Find where the given text appears and provide that cell's center as [x, y] coordinate. 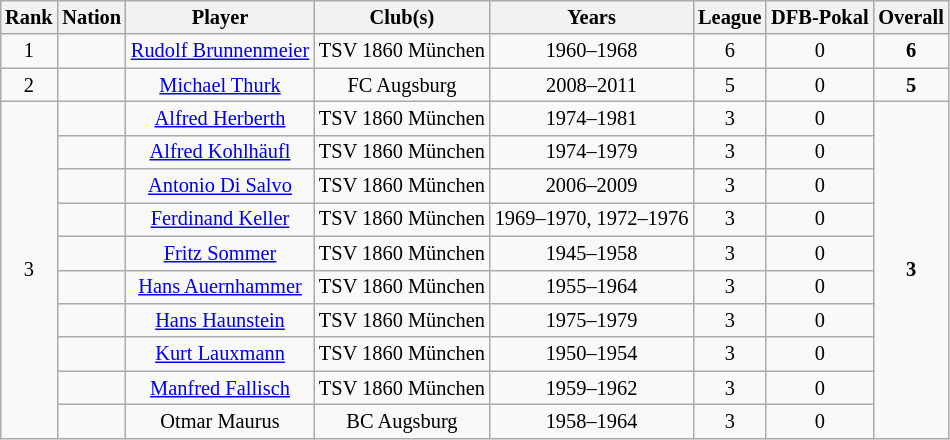
Michael Thurk [220, 85]
2006–2009 [592, 186]
Manfred Fallisch [220, 388]
Ferdinand Keller [220, 219]
1974–1981 [592, 118]
Antonio Di Salvo [220, 186]
Nation [92, 17]
1958–1964 [592, 421]
Hans Haunstein [220, 320]
Kurt Lauxmann [220, 354]
Fritz Sommer [220, 253]
Otmar Maurus [220, 421]
BC Augsburg [402, 421]
1974–1979 [592, 152]
1960–1968 [592, 51]
1955–1964 [592, 287]
1945–1958 [592, 253]
1950–1954 [592, 354]
1975–1979 [592, 320]
Club(s) [402, 17]
Hans Auernhammer [220, 287]
Years [592, 17]
League [730, 17]
1 [28, 51]
Rank [28, 17]
1969–1970, 1972–1976 [592, 219]
Overall [910, 17]
Alfred Herberth [220, 118]
FC Augsburg [402, 85]
1959–1962 [592, 388]
Player [220, 17]
DFB-Pokal [820, 17]
2 [28, 85]
Rudolf Brunnenmeier [220, 51]
2008–2011 [592, 85]
Alfred Kohlhäufl [220, 152]
